Scan for the cell matching the given text and deliver its (X, Y) coordinate at center. 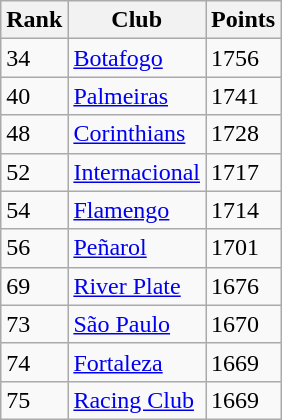
Points (244, 20)
48 (34, 134)
52 (34, 172)
1714 (244, 210)
Fortaleza (137, 362)
River Plate (137, 286)
Corinthians (137, 134)
Racing Club (137, 400)
69 (34, 286)
56 (34, 248)
Club (137, 20)
Peñarol (137, 248)
1728 (244, 134)
1741 (244, 96)
1756 (244, 58)
1676 (244, 286)
1701 (244, 248)
Internacional (137, 172)
Rank (34, 20)
1717 (244, 172)
Botafogo (137, 58)
Flamengo (137, 210)
São Paulo (137, 324)
74 (34, 362)
34 (34, 58)
54 (34, 210)
Palmeiras (137, 96)
73 (34, 324)
1670 (244, 324)
40 (34, 96)
75 (34, 400)
